Scan for the cell matching the given text and deliver its (x, y) coordinate at center. 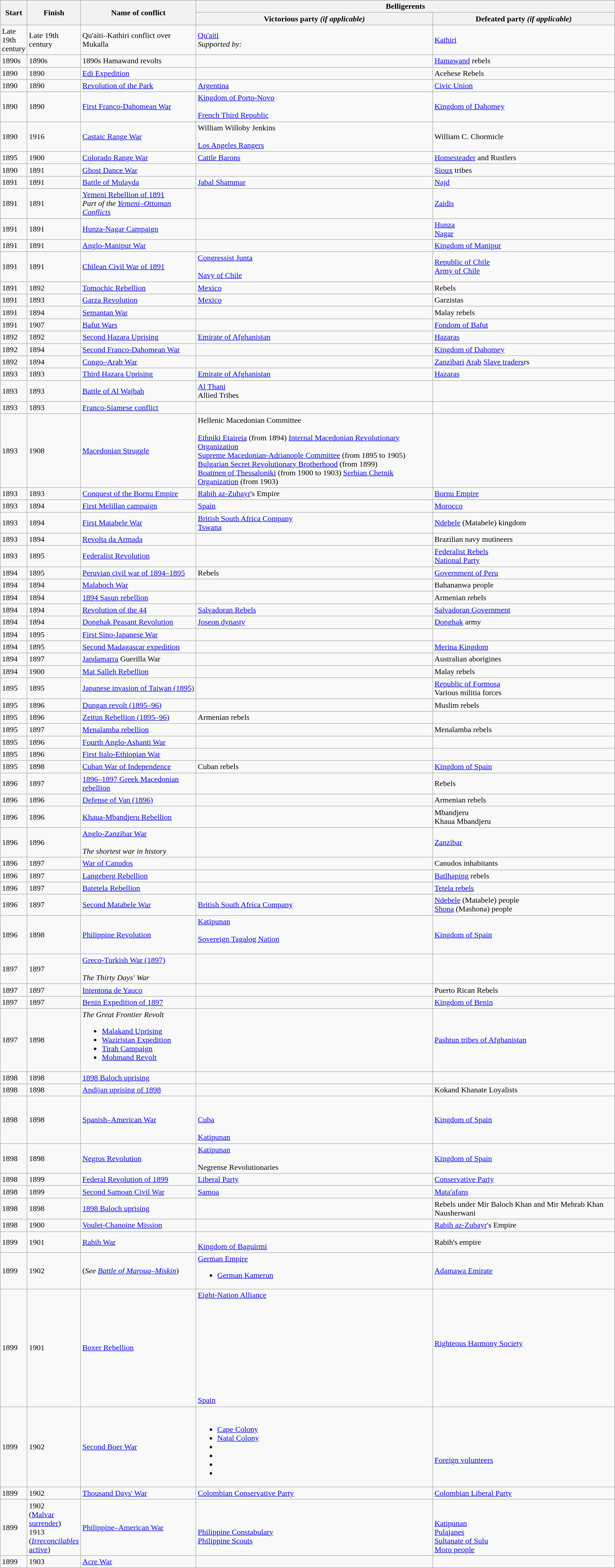
Defeated party (if applicable) (524, 19)
Greco-Turkish War (1897)The Thirty Days' War (139, 969)
First Italo-Ethiopian War (139, 754)
Batetela Rebellion (139, 888)
Cuban War of Independence (139, 767)
Donghak Peasant Revolution (139, 622)
First Sino-Japanese War (139, 635)
Acehese Rebels (524, 73)
Kingdom of Manipur (524, 246)
Chilean Civil War of 1891 (139, 267)
Australian aborigines (524, 659)
1907 (54, 325)
Hamawand rebels (524, 61)
Intentona de Yauco (139, 990)
Rebels under Mir Baloch Khan and Mir Mehrab Khan Nausherwani (524, 1209)
Batlhaping rebels (524, 876)
Finish (54, 13)
Japanese invasion of Taiwan (1895) (139, 688)
Kingdom of Porto-Novo French Third Republic (314, 107)
Fourth Anglo-Ashanti War (139, 742)
Defense of Van (1896) (139, 800)
Hunza-Nagar Campaign (139, 229)
Donghak army (524, 622)
Puerto Rican Rebels (524, 990)
Al Thani Allied Tribes (314, 391)
Menalamba rebels (524, 730)
Republic of Formosa Various militia forces (524, 688)
War of Canudos (139, 863)
The Great Frontier RevoltMalakand UprisingWaziristan ExpeditionTirah CampaignMohmand Revolt (139, 1040)
1890s Hamawand revolts (139, 61)
Battle of Al Wajbah (139, 391)
Zeitun Rebellion (1895–96) (139, 717)
First Melillan campaign (139, 506)
Pashtun tribes of Afghanistan (524, 1040)
Mbandjeru Khaua Mbandjeru (524, 817)
Philippine–American War (139, 1527)
Mata'afans (524, 1192)
Rabih War (139, 1242)
Cattle Barons (314, 158)
Eight-Nation Alliance Spain (314, 1348)
Liberal Party (314, 1180)
Khaua-Mbandjeru Rebellion (139, 817)
Revolution of the 44 (139, 610)
Republic of Chile Army of Chile (524, 267)
Zaidis (524, 203)
Sioux tribes (524, 170)
Philippine Revolution (139, 934)
William C. Chormicle (524, 137)
Kokand Khanate Loyalists (524, 1090)
(See Battle of Maroua–Miskin) (139, 1271)
German Empire German Kamerun (314, 1271)
Revolution of the Park (139, 86)
Garza Revolution (139, 300)
Spanish–American War (139, 1120)
Second Matabele War (139, 905)
Conservative Party (524, 1180)
Garzistas (524, 300)
Federalist Rebels National Party (524, 556)
Colombian Liberal Party (524, 1493)
Bahananwa people (524, 585)
Ghost Dance War (139, 170)
Peruvian civil war of 1894–1895 (139, 573)
Qu'aiti–Kathiri conflict over Mukalla (139, 40)
William Willoby Jenkins Los Angeles Rangers (314, 137)
Brazilian navy mutineers (524, 540)
Najd (524, 182)
Second Hazara Uprising (139, 337)
Bafut Wars (139, 325)
Zanzibari Arab Slave tradersrs (524, 362)
Jandamarra Guerilla War (139, 659)
Federalist Revolution (139, 556)
Zanzibar (524, 842)
1908 (54, 451)
Tomochic Rebellion (139, 288)
Colombian Conservative Party (314, 1493)
Kathiri (524, 40)
Adamawa Emirate (524, 1271)
Katipunan Pulajanes Sultanate of Sulu Moro people (524, 1527)
Kingdom of Baguirmi (314, 1242)
Government of Peru (524, 573)
Voulet-Chanoine Mission (139, 1225)
Second Boer War (139, 1447)
Start (14, 13)
Bornu Empire (524, 493)
Third Hazara Uprising (139, 374)
Joseon dynasty (314, 622)
Ndebele (Matabele) kingdom (524, 523)
1903 (54, 1562)
Homesteader and Rustlers (524, 158)
Salvadoran Government (524, 610)
Dungan revolt (1895–96) (139, 705)
Philippine Constabulary Philippine Scouts (314, 1527)
Foreign volunteers (524, 1447)
Second Madagascar expedition (139, 647)
Castaic Range War (139, 137)
Langeberg Rebellion (139, 876)
1894 Sasun rebellion (139, 598)
Boxer Rebellion (139, 1348)
Acre War (139, 1562)
Victorious party (if applicable) (314, 19)
Thousand Days' War (139, 1493)
British South Africa CompanyTswana (314, 523)
Katipunan Negrense Revolutionaries (314, 1158)
Argentina (314, 86)
Righteous Harmony Society (524, 1348)
Second Samoan Civil War (139, 1192)
Federal Revolution of 1899 (139, 1180)
Semantan War (139, 313)
Ndebele (Matabele) peopleShona (Mashona) people (524, 905)
Benin Expedition of 1897 (139, 1002)
Edi Expedition (139, 73)
Battle of Mulayda (139, 182)
Congo–Arab War (139, 362)
Morocco (524, 506)
Colorado Range War (139, 158)
Tetela rebels (524, 888)
Andijan uprising of 1898 (139, 1090)
Belligerents (405, 6)
Qu'aitiSupported by: (314, 40)
Hunza Nagar (524, 229)
British South Africa Company (314, 905)
Cuba Katipunan (314, 1120)
Rabih's empire (524, 1242)
Revolta da Armada (139, 540)
Anglo-Zanzibar WarThe shortest war in history (139, 842)
Kingdom of Benin (524, 1002)
Yemeni Rebellion of 1891Part of the Yemeni–Ottoman Conflicts (139, 203)
Katipunan Sovereign Tagalog Nation (314, 934)
First Matabele War (139, 523)
Malaboch War (139, 585)
1902(Malvar surrender)1913(Irreconcilables active) (54, 1527)
Canudos inhabitants (524, 863)
Fondom of Bafut (524, 325)
Negros Revolution (139, 1158)
Congressist Junta Navy of Chile (314, 267)
Anglo-Manipur War (139, 246)
Jabal Shammar (314, 182)
Name of conflict (139, 13)
Spain (314, 506)
Conquest of the Bornu Empire (139, 493)
1896–1897 Greek Macedonian rebellion (139, 783)
Cape Colony Natal Colony (314, 1447)
Macedonian Struggle (139, 451)
First Franco-Dahomean War (139, 107)
Samoa (314, 1192)
Civic Union (524, 86)
Muslim rebels (524, 705)
Mat Salleh Rebellion (139, 671)
Menalamba rebellion (139, 730)
Salvadoran Rebels (314, 610)
1916 (54, 137)
Merina Kingdom (524, 647)
Franco-Siamese conflict (139, 408)
Cuban rebels (314, 767)
Second Franco-Dahomean War (139, 350)
